For the text-containing cell, return its midpoint in [x, y] coordinate format. 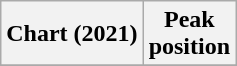
Peakposition [189, 34]
Chart (2021) [72, 34]
